Return (x, y) of the center of cell containing provided text 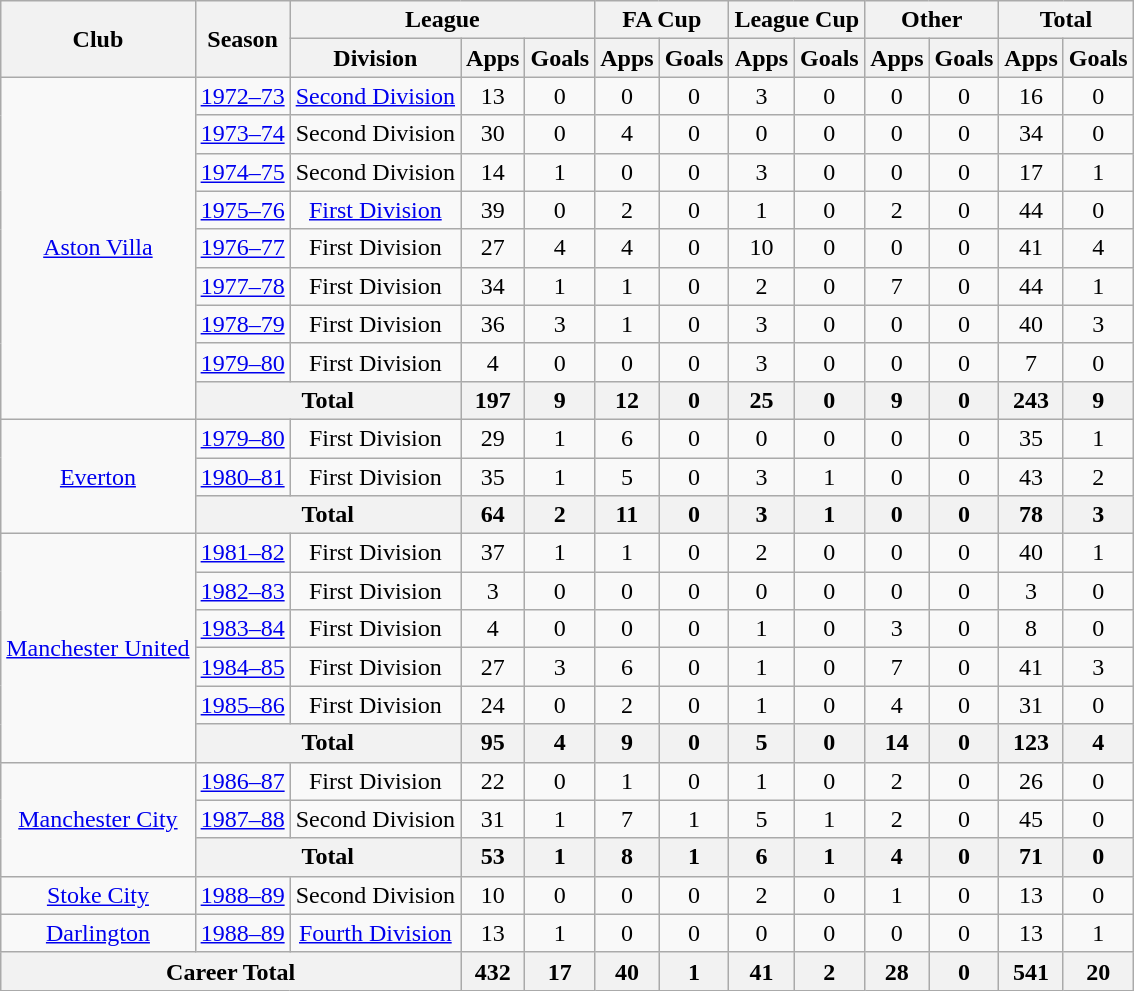
25 (762, 400)
1987–88 (242, 819)
1981–82 (242, 553)
Career Total (231, 971)
12 (627, 400)
Other (932, 20)
20 (1098, 971)
FA Cup (662, 20)
1980–81 (242, 477)
78 (1031, 515)
Club (98, 39)
64 (493, 515)
1985–86 (242, 705)
1972–73 (242, 96)
45 (1031, 819)
1974–75 (242, 172)
30 (493, 134)
11 (627, 515)
Everton (98, 476)
26 (1031, 781)
Division (375, 58)
Stoke City (98, 895)
1976–77 (242, 248)
Season (242, 39)
28 (897, 971)
541 (1031, 971)
43 (1031, 477)
Manchester United (98, 648)
Manchester City (98, 819)
Darlington (98, 933)
1978–79 (242, 324)
Fourth Division (375, 933)
1983–84 (242, 629)
Aston Villa (98, 248)
24 (493, 705)
53 (493, 857)
36 (493, 324)
1975–76 (242, 210)
League Cup (797, 20)
37 (493, 553)
22 (493, 781)
39 (493, 210)
1984–85 (242, 667)
1973–74 (242, 134)
1977–78 (242, 286)
197 (493, 400)
71 (1031, 857)
16 (1031, 96)
29 (493, 438)
League (442, 20)
1986–87 (242, 781)
95 (493, 743)
432 (493, 971)
123 (1031, 743)
243 (1031, 400)
1982–83 (242, 591)
